For the text-containing cell, return its midpoint in [X, Y] coordinate format. 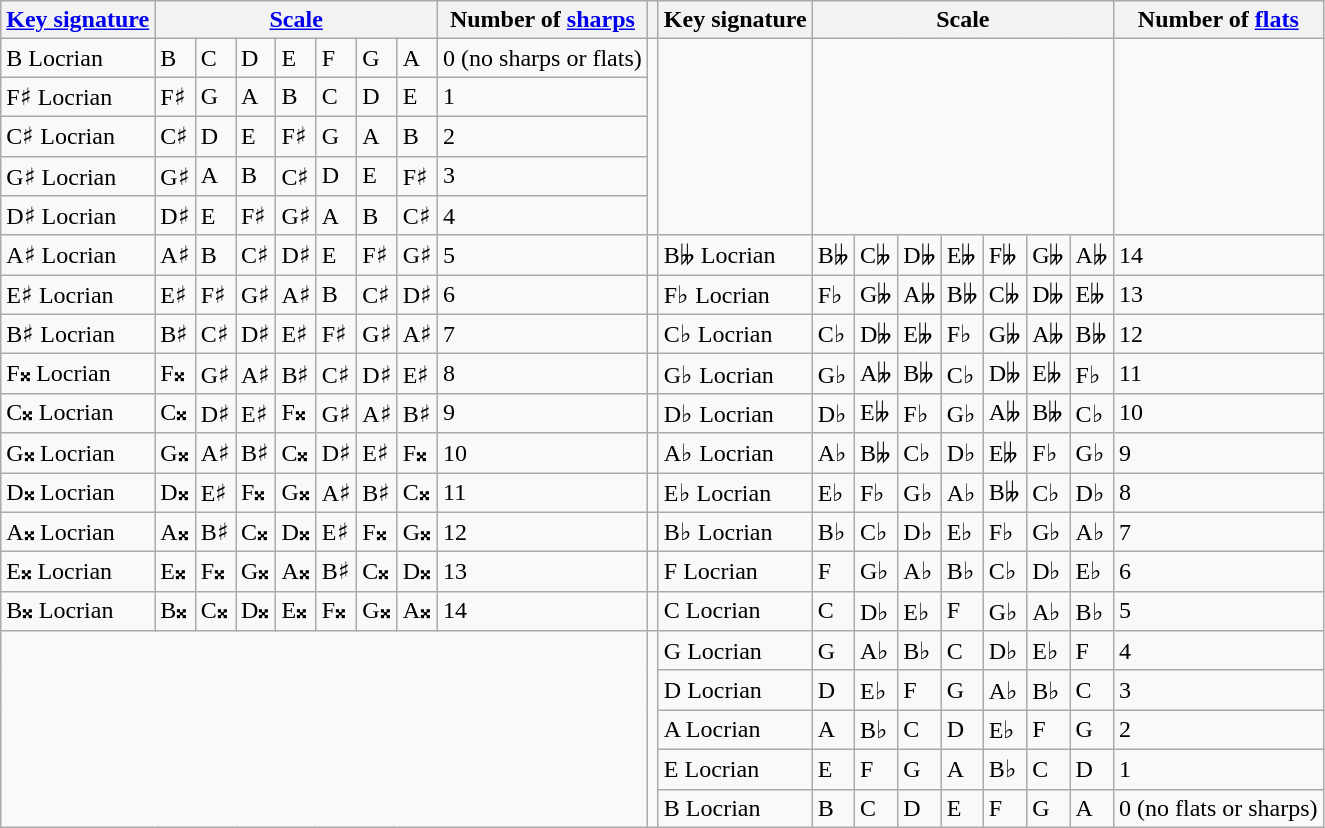
E𝄪 Locrian [78, 572]
F𝄪 Locrian [78, 374]
G Locrian [735, 651]
B𝄪 [175, 611]
D Locrian [735, 690]
G𝄪 Locrian [78, 453]
B𝄪 Locrian [78, 611]
C♭ Locrian [735, 334]
Number of flats [1218, 20]
A𝄪 Locrian [78, 532]
B𝄫 Locrian [735, 255]
F♭ Locrian [735, 295]
A Locrian [735, 730]
G♯ Locrian [78, 176]
C𝄪 Locrian [78, 413]
A♯ Locrian [78, 255]
B♯ Locrian [78, 334]
F𝄫 [1004, 255]
0 (no flats or sharps) [1218, 808]
B♭ Locrian [735, 532]
D♭ Locrian [735, 413]
E Locrian [735, 769]
0 (no sharps or flats) [543, 58]
C♯ Locrian [78, 136]
D♯ Locrian [78, 216]
C Locrian [735, 611]
E♭ Locrian [735, 492]
G♭ Locrian [735, 374]
A♭ Locrian [735, 453]
Number of sharps [543, 20]
F Locrian [735, 572]
D𝄪 Locrian [78, 492]
E♯ Locrian [78, 295]
F♯ Locrian [78, 97]
